Locate the cell with the specified text and output its (X, Y) center coordinate. 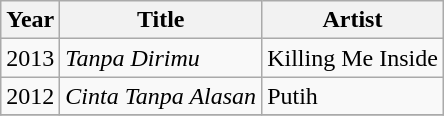
2013 (30, 58)
Killing Me Inside (353, 58)
Title (161, 20)
Cinta Tanpa Alasan (161, 96)
Tanpa Dirimu (161, 58)
Artist (353, 20)
2012 (30, 96)
Year (30, 20)
Putih (353, 96)
